Locate the cell with the specified text and output its (X, Y) center coordinate. 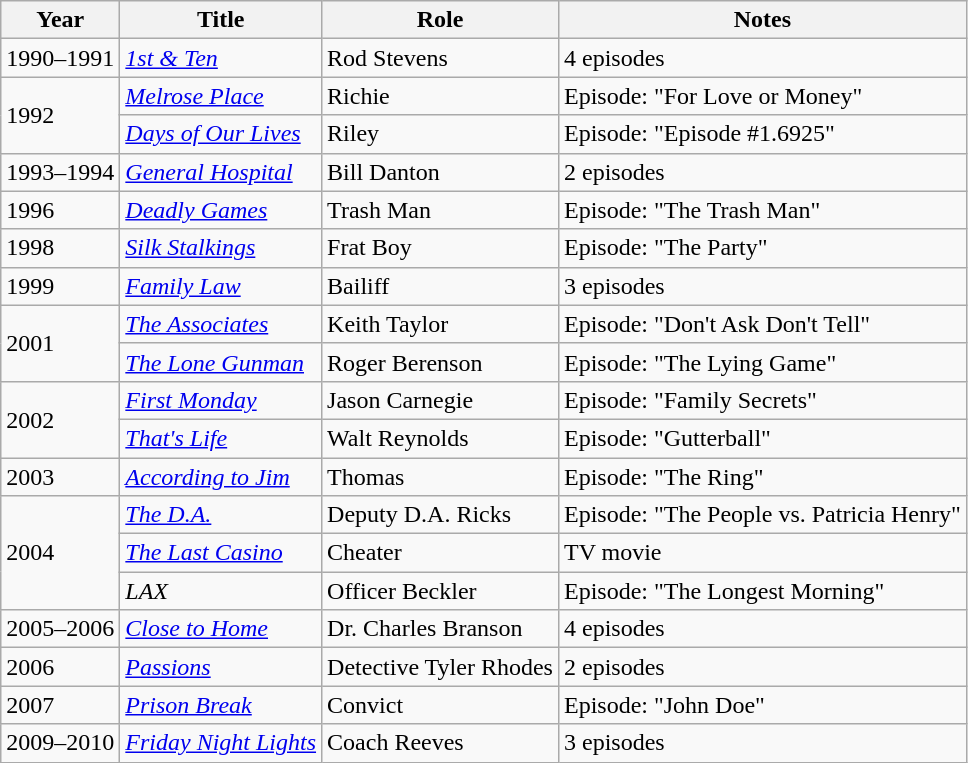
1990–1991 (60, 58)
Convict (440, 705)
First Monday (221, 400)
Bill Danton (440, 172)
Roger Berenson (440, 362)
Friday Night Lights (221, 743)
Detective Tyler Rhodes (440, 667)
Notes (762, 20)
The Last Casino (221, 553)
Richie (440, 96)
Year (60, 20)
2002 (60, 419)
The D.A. (221, 515)
1996 (60, 210)
Walt Reynolds (440, 438)
Deputy D.A. Ricks (440, 515)
Bailiff (440, 286)
Title (221, 20)
Officer Beckler (440, 591)
Episode: "John Doe" (762, 705)
Family Law (221, 286)
1998 (60, 248)
Episode: "Gutterball" (762, 438)
TV movie (762, 553)
Episode: "The Ring" (762, 477)
2007 (60, 705)
Cheater (440, 553)
Episode: "The Longest Morning" (762, 591)
Prison Break (221, 705)
Frat Boy (440, 248)
Deadly Games (221, 210)
Jason Carnegie (440, 400)
2006 (60, 667)
2005–2006 (60, 629)
Riley (440, 134)
Episode: "The People vs. Patricia Henry" (762, 515)
Coach Reeves (440, 743)
Days of Our Lives (221, 134)
1993–1994 (60, 172)
According to Jim (221, 477)
Role (440, 20)
Close to Home (221, 629)
General Hospital (221, 172)
Melrose Place (221, 96)
1999 (60, 286)
Episode: "Episode #1.6925" (762, 134)
2004 (60, 553)
The Associates (221, 324)
Episode: "For Love or Money" (762, 96)
1st & Ten (221, 58)
2009–2010 (60, 743)
Silk Stalkings (221, 248)
Episode: "Family Secrets" (762, 400)
Passions (221, 667)
Episode: "The Party" (762, 248)
Thomas (440, 477)
Episode: "Don't Ask Don't Tell" (762, 324)
Keith Taylor (440, 324)
That's Life (221, 438)
Episode: "The Lying Game" (762, 362)
2001 (60, 343)
Episode: "The Trash Man" (762, 210)
Rod Stevens (440, 58)
2003 (60, 477)
Trash Man (440, 210)
Dr. Charles Branson (440, 629)
The Lone Gunman (221, 362)
1992 (60, 115)
LAX (221, 591)
